Search for the cell housing the specified text and yield its (x, y) center coordinate. 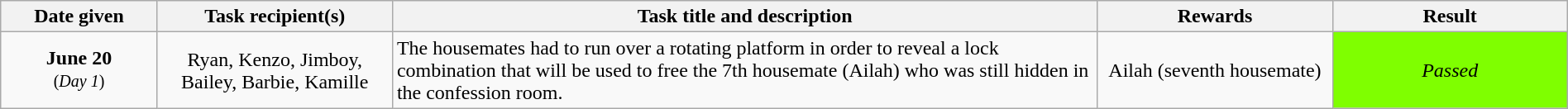
Ryan, Kenzo, Jimboy,Bailey, Barbie, Kamille (275, 70)
June 20(Day 1) (79, 70)
Ailah (seventh housemate) (1215, 70)
Task title and description (744, 17)
Task recipient(s) (275, 17)
Rewards (1215, 17)
Date given (79, 17)
Passed (1450, 70)
Result (1450, 17)
